Return the (x, y) coordinate for the center point of the cell that contains the specified text.  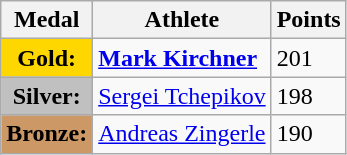
Athlete (182, 20)
201 (308, 58)
Bronze: (47, 134)
198 (308, 96)
Mark Kirchner (182, 58)
Gold: (47, 58)
Points (308, 20)
Sergei Tchepikov (182, 96)
Silver: (47, 96)
Andreas Zingerle (182, 134)
Medal (47, 20)
190 (308, 134)
